Identify which cell holds the provided text, then report its [X, Y] central coordinate. 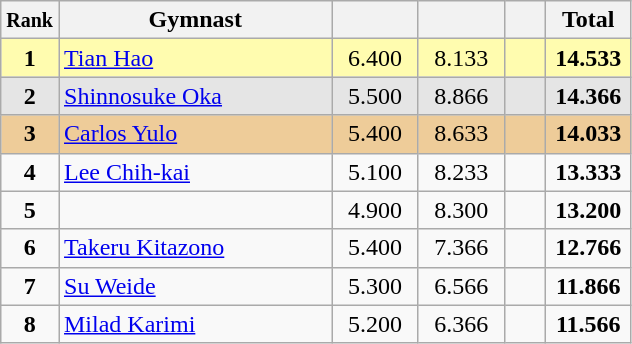
8.633 [461, 134]
Tian Hao [195, 58]
14.033 [588, 134]
7.366 [461, 248]
2 [30, 96]
5.300 [375, 286]
6 [30, 248]
14.366 [588, 96]
5.200 [375, 324]
13.200 [588, 210]
8.233 [461, 172]
Lee Chih-kai [195, 172]
8.133 [461, 58]
12.766 [588, 248]
7 [30, 286]
5.100 [375, 172]
Gymnast [195, 20]
Carlos Yulo [195, 134]
6.400 [375, 58]
Rank [30, 20]
4 [30, 172]
14.533 [588, 58]
Takeru Kitazono [195, 248]
8.866 [461, 96]
11.866 [588, 286]
8 [30, 324]
6.366 [461, 324]
8.300 [461, 210]
1 [30, 58]
Su Weide [195, 286]
Milad Karimi [195, 324]
11.566 [588, 324]
13.333 [588, 172]
3 [30, 134]
5.500 [375, 96]
4.900 [375, 210]
Total [588, 20]
6.566 [461, 286]
5 [30, 210]
Shinnosuke Oka [195, 96]
